Pinpoint the cell where the given text exists, returning its (X, Y) midpoint coordinate. 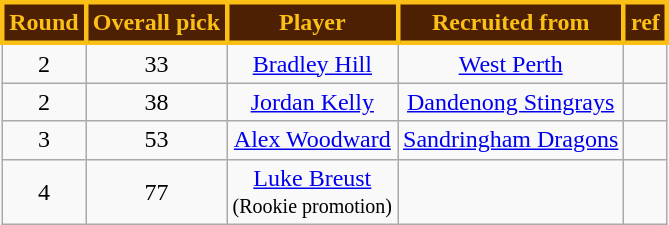
3 (44, 140)
Luke Breust(Rookie promotion) (312, 192)
Jordan Kelly (312, 102)
ref (646, 22)
Player (312, 22)
Alex Woodward (312, 140)
33 (156, 63)
53 (156, 140)
4 (44, 192)
West Perth (511, 63)
Dandenong Stingrays (511, 102)
38 (156, 102)
Bradley Hill (312, 63)
Overall pick (156, 22)
Recruited from (511, 22)
Round (44, 22)
Sandringham Dragons (511, 140)
77 (156, 192)
